Pinpoint the cell where the given text exists, returning its [X, Y] midpoint coordinate. 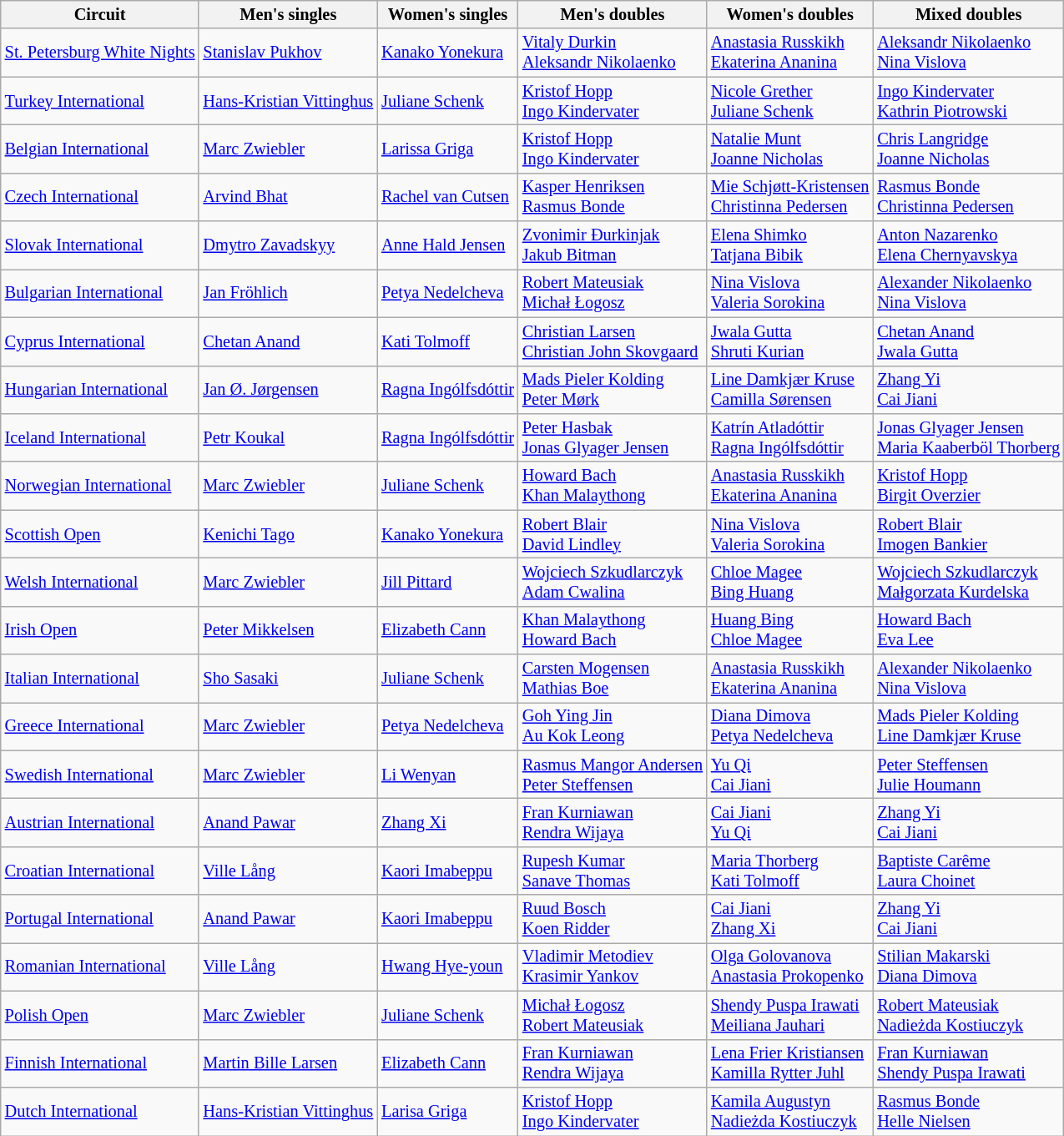
Anne Hald Jensen [447, 245]
Li Wenyan [447, 775]
Rasmus Mangor Andersen Peter Steffensen [613, 775]
Peter Hasbak Jonas Glyager Jensen [613, 437]
Zvonimir Đurkinjak Jakub Bitman [613, 245]
Mixed doubles [968, 14]
Olga Golovanova Anastasia Prokopenko [789, 967]
Mads Pieler Kolding Peter Mørk [613, 390]
Howard Bach Khan Malaythong [613, 486]
Diana Dimova Petya Nedelcheva [789, 726]
Turkey International [100, 101]
Huang Bing Chloe Magee [789, 630]
Larissa Griga [447, 149]
St. Petersburg White Nights [100, 53]
Kamila Augustyn Nadieżda Kostiuczyk [789, 1111]
Jonas Glyager Jensen Maria Kaaberböl Thorberg [968, 437]
Robert Blair David Lindley [613, 534]
Chloe Magee Bing Huang [789, 582]
Chetan Anand [288, 341]
Kenichi Tago [288, 534]
Kati Tolmoff [447, 341]
Sho Sasaki [288, 679]
Rasmus Bonde Christinna Pedersen [968, 197]
Robert Mateusiak Michał Łogosz [613, 293]
Portugal International [100, 919]
Jwala Gutta Shruti Kurian [789, 341]
Larisa Griga [447, 1111]
Iceland International [100, 437]
Dutch International [100, 1111]
Nicole Grether Juliane Schenk [789, 101]
Hungarian International [100, 390]
Czech International [100, 197]
Women's doubles [789, 14]
Polish Open [100, 1015]
Wojciech Szkudlarczyk Małgorzata Kurdelska [968, 582]
Dmytro Zavadskyy [288, 245]
Slovak International [100, 245]
Katrín Atladóttir Ragna Ingólfsdóttir [789, 437]
Vitaly Durkin Aleksandr Nikolaenko [613, 53]
Martin Bille Larsen [288, 1063]
Anton Nazarenko Elena Chernyavskya [968, 245]
Greece International [100, 726]
Baptiste Carême Laura Choinet [968, 871]
Rupesh Kumar Sanave Thomas [613, 871]
Mads Pieler Kolding Line Damkjær Kruse [968, 726]
Goh Ying Jin Au Kok Leong [613, 726]
Maria Thorberg Kati Tolmoff [789, 871]
Circuit [100, 14]
Ingo Kindervater Kathrin Piotrowski [968, 101]
Natalie Munt Joanne Nicholas [789, 149]
Kristof Hopp Birgit Overzier [968, 486]
Elena Shimko Tatjana Bibik [789, 245]
Wojciech Szkudlarczyk Adam Cwalina [613, 582]
Jan Fröhlich [288, 293]
Norwegian International [100, 486]
Shendy Puspa Irawati Meiliana Jauhari [789, 1015]
Michał Łogosz Robert Mateusiak [613, 1015]
Men's singles [288, 14]
Vladimir Metodiev Krasimir Yankov [613, 967]
Carsten Mogensen Mathias Boe [613, 679]
Kasper Henriksen Rasmus Bonde [613, 197]
Mie Schjøtt-Kristensen Christinna Pedersen [789, 197]
Romanian International [100, 967]
Rasmus Bonde Helle Nielsen [968, 1111]
Finnish International [100, 1063]
Robert Blair Imogen Bankier [968, 534]
Cyprus International [100, 341]
Christian Larsen Christian John Skovgaard [613, 341]
Chris Langridge Joanne Nicholas [968, 149]
Chetan Anand Jwala Gutta [968, 341]
Yu Qi Cai Jiani [789, 775]
Stilian Makarski Diana Dimova [968, 967]
Howard Bach Eva Lee [968, 630]
Lena Frier Kristiansen Kamilla Rytter Juhl [789, 1063]
Robert Mateusiak Nadieżda Kostiuczyk [968, 1015]
Petr Koukal [288, 437]
Peter Mikkelsen [288, 630]
Austrian International [100, 822]
Swedish International [100, 775]
Women's singles [447, 14]
Ruud Bosch Koen Ridder [613, 919]
Scottish Open [100, 534]
Cai Jiani Yu Qi [789, 822]
Jill Pittard [447, 582]
Khan Malaythong Howard Bach [613, 630]
Stanislav Pukhov [288, 53]
Croatian International [100, 871]
Hwang Hye-youn [447, 967]
Line Damkjær Kruse Camilla Sørensen [789, 390]
Zhang Xi [447, 822]
Men's doubles [613, 14]
Arvind Bhat [288, 197]
Jan Ø. Jørgensen [288, 390]
Aleksandr Nikolaenko Nina Vislova [968, 53]
Italian International [100, 679]
Welsh International [100, 582]
Peter Steffensen Julie Houmann [968, 775]
Belgian International [100, 149]
Cai Jiani Zhang Xi [789, 919]
Rachel van Cutsen [447, 197]
Irish Open [100, 630]
Bulgarian International [100, 293]
Fran Kurniawan Shendy Puspa Irawati [968, 1063]
